From the cell containing the given text, extract its center point as [x, y] coordinate. 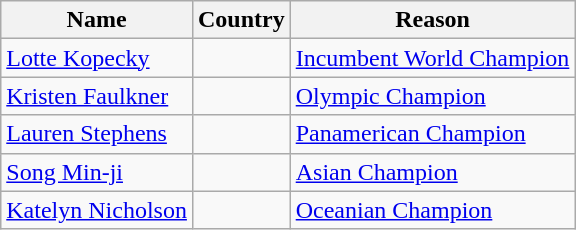
Reason [432, 20]
Asian Champion [432, 172]
Oceanian Champion [432, 210]
Country [241, 20]
Name [97, 20]
Song Min-ji [97, 172]
Incumbent World Champion [432, 58]
Katelyn Nicholson [97, 210]
Olympic Champion [432, 96]
Panamerican Champion [432, 134]
Lotte Kopecky [97, 58]
Kristen Faulkner [97, 96]
Lauren Stephens [97, 134]
